Locate the cell with the specified text and output its (x, y) center coordinate. 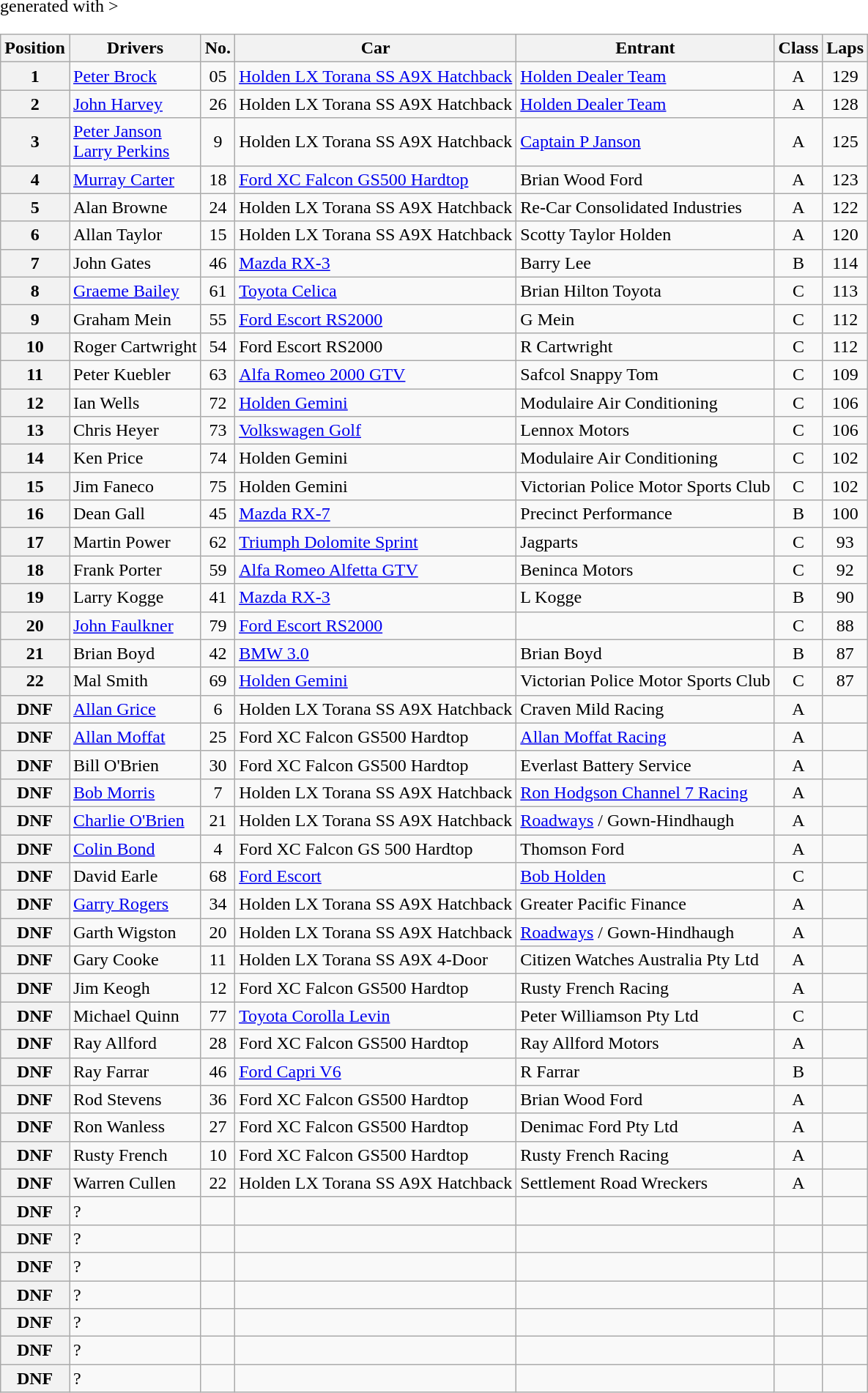
Allan Moffat (135, 737)
13 (35, 431)
5 (35, 207)
Jim Keogh (135, 988)
Graham Mein (135, 319)
Roger Cartwright (135, 346)
Scotty Taylor Holden (645, 235)
Bob Morris (135, 792)
69 (218, 681)
16 (35, 514)
Beninca Motors (645, 570)
61 (218, 291)
Warren Cullen (135, 1183)
25 (218, 737)
Everlast Battery Service (645, 765)
Garth Wigston (135, 932)
28 (218, 1044)
Alan Browne (135, 207)
Peter Brock (135, 76)
05 (218, 76)
Car (376, 48)
Colin Bond (135, 849)
92 (845, 570)
John Faulkner (135, 625)
Allan Grice (135, 709)
Garry Rogers (135, 904)
Holden LX Torana SS A9X 4-Door (376, 960)
Brian Hilton Toyota (645, 291)
Safcol Snappy Tom (645, 374)
Murray Carter (135, 179)
Jim Faneco (135, 486)
Peter Kuebler (135, 374)
Entrant (645, 48)
113 (845, 291)
24 (218, 207)
Mazda RX-7 (376, 514)
R Cartwright (645, 346)
2 (35, 104)
1 (35, 76)
Frank Porter (135, 570)
54 (218, 346)
125 (845, 142)
Charlie O'Brien (135, 820)
14 (35, 458)
27 (218, 1127)
Toyota Celica (376, 291)
88 (845, 625)
Settlement Road Wreckers (645, 1183)
David Earle (135, 877)
77 (218, 1016)
Ray Allford Motors (645, 1044)
Citizen Watches Australia Pty Ltd (645, 960)
Bob Holden (645, 877)
36 (218, 1099)
63 (218, 374)
8 (35, 291)
Craven Mild Racing (645, 709)
59 (218, 570)
Ford Escort (376, 877)
Chris Heyer (135, 431)
73 (218, 431)
Graeme Bailey (135, 291)
Ron Wanless (135, 1127)
128 (845, 104)
Thomson Ford (645, 849)
129 (845, 76)
34 (218, 904)
No. (218, 48)
Peter JansonLarry Perkins (135, 142)
114 (845, 263)
Class (798, 48)
Denimac Ford Pty Ltd (645, 1127)
Precinct Performance (645, 514)
68 (218, 877)
Alfa Romeo Alfetta GTV (376, 570)
74 (218, 458)
Ford Capri V6 (376, 1071)
17 (35, 542)
Barry Lee (645, 263)
41 (218, 598)
Position (35, 48)
93 (845, 542)
Allan Moffat Racing (645, 737)
122 (845, 207)
Larry Kogge (135, 598)
Triumph Dolomite Sprint (376, 542)
Jagparts (645, 542)
75 (218, 486)
19 (35, 598)
John Harvey (135, 104)
42 (218, 653)
45 (218, 514)
Bill O'Brien (135, 765)
Ray Allford (135, 1044)
Ian Wells (135, 402)
26 (218, 104)
109 (845, 374)
Toyota Corolla Levin (376, 1016)
Re-Car Consolidated Industries (645, 207)
Dean Gall (135, 514)
Ray Farrar (135, 1071)
Allan Taylor (135, 235)
Martin Power (135, 542)
Ken Price (135, 458)
Michael Quinn (135, 1016)
BMW 3.0 (376, 653)
Greater Pacific Finance (645, 904)
55 (218, 319)
Captain P Janson (645, 142)
Laps (845, 48)
3 (35, 142)
R Farrar (645, 1071)
Peter Williamson Pty Ltd (645, 1016)
Lennox Motors (645, 431)
Rod Stevens (135, 1099)
Alfa Romeo 2000 GTV (376, 374)
Volkswagen Golf (376, 431)
Drivers (135, 48)
79 (218, 625)
30 (218, 765)
L Kogge (645, 598)
90 (845, 598)
120 (845, 235)
72 (218, 402)
Ron Hodgson Channel 7 Racing (645, 792)
62 (218, 542)
Gary Cooke (135, 960)
100 (845, 514)
Mal Smith (135, 681)
123 (845, 179)
John Gates (135, 263)
Ford XC Falcon GS 500 Hardtop (376, 849)
Rusty French (135, 1155)
G Mein (645, 319)
